Detect which cell encompasses the target text, then output its (X, Y) center coordinate. 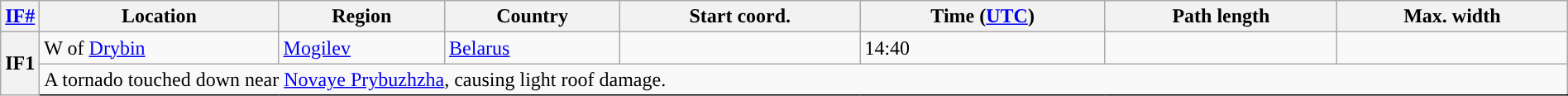
Location (159, 17)
IF1 (20, 64)
Time (UTC) (982, 17)
Country (533, 17)
14:40 (982, 48)
Path length (1221, 17)
Belarus (533, 48)
A tornado touched down near Novaye Prybuzhzha, causing light roof damage. (804, 79)
Region (362, 17)
Max. width (1452, 17)
Start coord. (740, 17)
W of Drybin (159, 48)
IF# (20, 17)
Mogilev (362, 48)
